Locate the cell with the specified text and output its [X, Y] center coordinate. 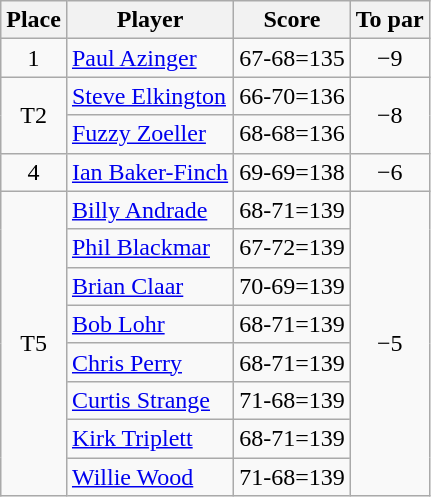
Curtis Strange [150, 400]
Score [292, 20]
T2 [34, 115]
Fuzzy Zoeller [150, 134]
T5 [34, 343]
−9 [390, 58]
Kirk Triplett [150, 438]
68-68=136 [292, 134]
Billy Andrade [150, 210]
1 [34, 58]
Bob Lohr [150, 324]
Willie Wood [150, 477]
To par [390, 20]
Player [150, 20]
Brian Claar [150, 286]
67-72=139 [292, 248]
69-69=138 [292, 172]
−6 [390, 172]
Place [34, 20]
Chris Perry [150, 362]
−8 [390, 115]
Phil Blackmar [150, 248]
Steve Elkington [150, 96]
Ian Baker-Finch [150, 172]
70-69=139 [292, 286]
−5 [390, 343]
Paul Azinger [150, 58]
4 [34, 172]
67-68=135 [292, 58]
66-70=136 [292, 96]
